Return the [X, Y] coordinate for the center point of the cell that contains the specified text.  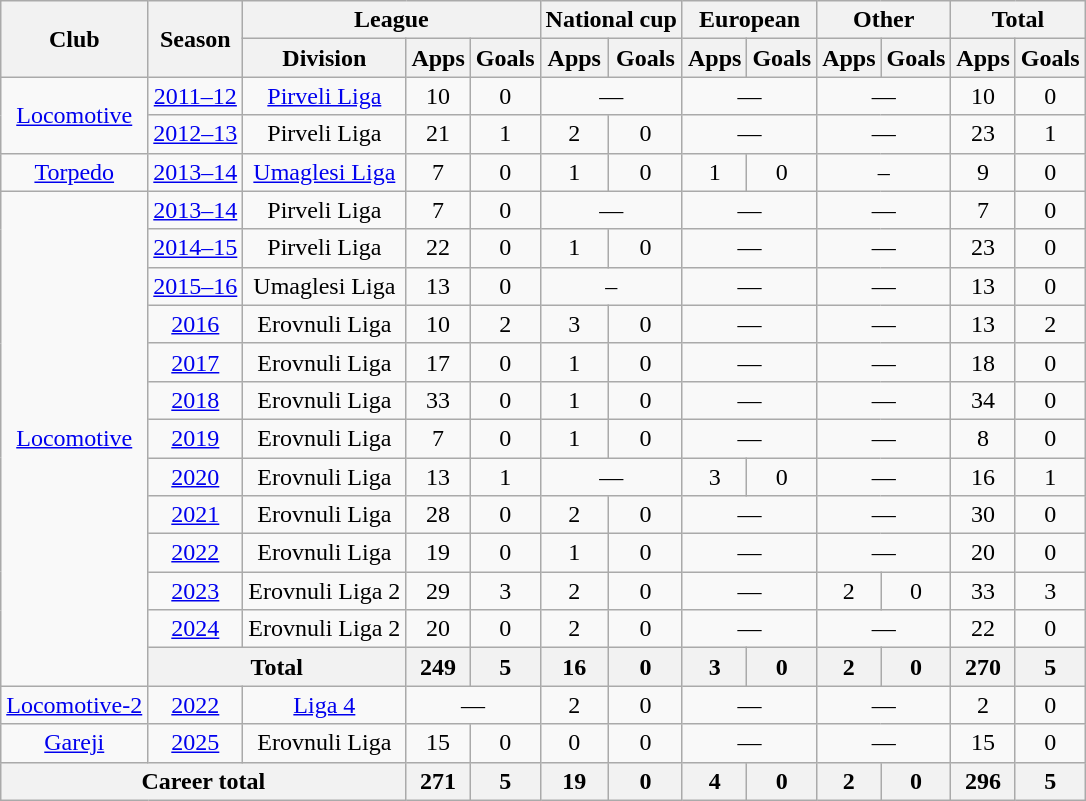
2015–16 [196, 286]
Torpedo [74, 172]
28 [438, 515]
271 [438, 781]
2021 [196, 515]
Other [884, 20]
270 [983, 667]
8 [983, 438]
2014–15 [196, 248]
Division [324, 58]
Liga 4 [324, 705]
European [749, 20]
249 [438, 667]
29 [438, 591]
30 [983, 515]
2016 [196, 324]
17 [438, 362]
National cup [611, 20]
9 [983, 172]
Locomotive-2 [74, 705]
2025 [196, 743]
2019 [196, 438]
4 [714, 781]
296 [983, 781]
2011–12 [196, 96]
34 [983, 400]
Gareji [74, 743]
18 [983, 362]
League [392, 20]
2024 [196, 629]
2012–13 [196, 134]
2017 [196, 362]
Club [74, 39]
2018 [196, 400]
Career total [204, 781]
2023 [196, 591]
Season [196, 39]
2020 [196, 477]
21 [438, 134]
